Return the [x, y] coordinate for the center point of the cell that contains the specified text.  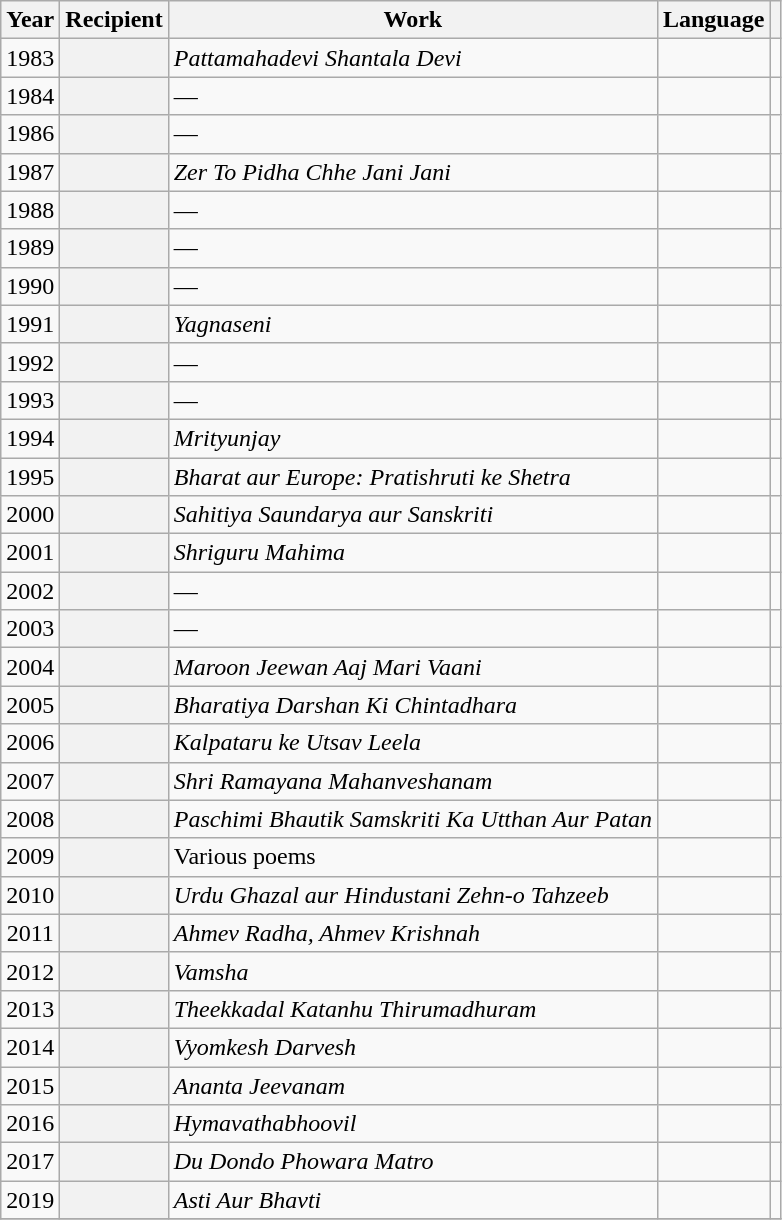
1988 [30, 210]
Theekkadal Katanhu Thirumadhuram [412, 1009]
2001 [30, 553]
Paschimi Bhautik Samskriti Ka Utthan Aur Patan [412, 819]
1990 [30, 286]
2011 [30, 933]
Work [412, 20]
1987 [30, 172]
1986 [30, 134]
2009 [30, 857]
2008 [30, 819]
Language [713, 20]
1992 [30, 362]
Urdu Ghazal aur Hindustani Zehn-o Tahzeeb [412, 895]
2005 [30, 705]
2002 [30, 591]
2014 [30, 1047]
Various poems [412, 857]
Shri Ramayana Mahanveshanam [412, 781]
1991 [30, 324]
2010 [30, 895]
1995 [30, 477]
Asti Aur Bhavti [412, 1200]
2003 [30, 629]
1989 [30, 248]
Kalpataru ke Utsav Leela [412, 743]
Vyomkesh Darvesh [412, 1047]
2013 [30, 1009]
Zer To Pidha Chhe Jani Jani [412, 172]
2015 [30, 1085]
Vamsha [412, 971]
Mrityunjay [412, 438]
2016 [30, 1124]
Maroon Jeewan Aaj Mari Vaani [412, 667]
Hymavathabhoovil [412, 1124]
Bharat aur Europe: Pratishruti ke Shetra [412, 477]
Ahmev Radha, Ahmev Krishnah [412, 933]
2019 [30, 1200]
1994 [30, 438]
2000 [30, 515]
Du Dondo Phowara Matro [412, 1162]
Sahitiya Saundarya aur Sanskriti [412, 515]
2012 [30, 971]
1984 [30, 96]
2004 [30, 667]
2007 [30, 781]
Bharatiya Darshan Ki Chintadhara [412, 705]
Recipient [114, 20]
Yagnaseni [412, 324]
Pattamahadevi Shantala Devi [412, 58]
2017 [30, 1162]
1983 [30, 58]
Year [30, 20]
Shriguru Mahima [412, 553]
2006 [30, 743]
Ananta Jeevanam [412, 1085]
1993 [30, 400]
